Find where the given text appears and provide that cell's center as (x, y) coordinate. 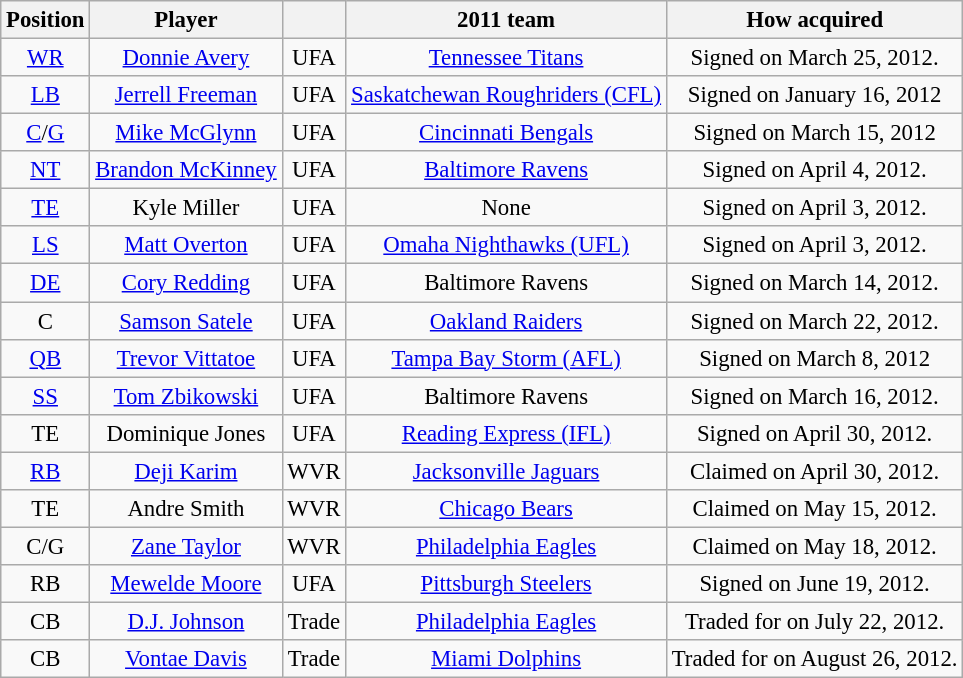
Andre Smith (186, 509)
Mewelde Moore (186, 584)
Deji Karim (186, 471)
2011 team (506, 20)
Donnie Avery (186, 58)
Cincinnati Bengals (506, 133)
Signed on June 19, 2012. (814, 584)
LS (46, 245)
Tennessee Titans (506, 58)
LB (46, 95)
Signed on March 25, 2012. (814, 58)
NT (46, 170)
Tom Zbikowski (186, 396)
Signed on March 16, 2012. (814, 396)
Tampa Bay Storm (AFL) (506, 358)
Claimed on May 18, 2012. (814, 546)
SS (46, 396)
Signed on March 14, 2012. (814, 283)
Zane Taylor (186, 546)
Cory Redding (186, 283)
Signed on March 15, 2012 (814, 133)
Pittsburgh Steelers (506, 584)
Trevor Vittatoe (186, 358)
Jerrell Freeman (186, 95)
Player (186, 20)
Traded for on August 26, 2012. (814, 659)
Jacksonville Jaguars (506, 471)
None (506, 208)
Samson Satele (186, 321)
D.J. Johnson (186, 621)
Signed on January 16, 2012 (814, 95)
Kyle Miller (186, 208)
WR (46, 58)
Signed on April 30, 2012. (814, 433)
DE (46, 283)
Traded for on July 22, 2012. (814, 621)
Saskatchewan Roughriders (CFL) (506, 95)
QB (46, 358)
Signed on March 22, 2012. (814, 321)
Mike McGlynn (186, 133)
Brandon McKinney (186, 170)
Reading Express (IFL) (506, 433)
C (46, 321)
Signed on April 4, 2012. (814, 170)
Claimed on April 30, 2012. (814, 471)
Matt Overton (186, 245)
Vontae Davis (186, 659)
Signed on March 8, 2012 (814, 358)
Oakland Raiders (506, 321)
Position (46, 20)
Claimed on May 15, 2012. (814, 509)
Dominique Jones (186, 433)
Omaha Nighthawks (UFL) (506, 245)
Chicago Bears (506, 509)
Miami Dolphins (506, 659)
How acquired (814, 20)
